For the text-containing cell, return its midpoint in (X, Y) coordinate format. 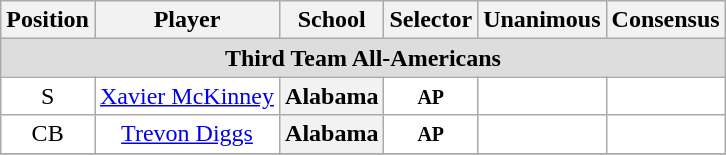
Player (186, 20)
CB (48, 134)
Position (48, 20)
Trevon Diggs (186, 134)
Xavier McKinney (186, 96)
S (48, 96)
Unanimous (542, 20)
Selector (431, 20)
Consensus (666, 20)
Third Team All-Americans (363, 58)
School (332, 20)
